Output the [X, Y] coordinate of the center of the cell containing the given text.  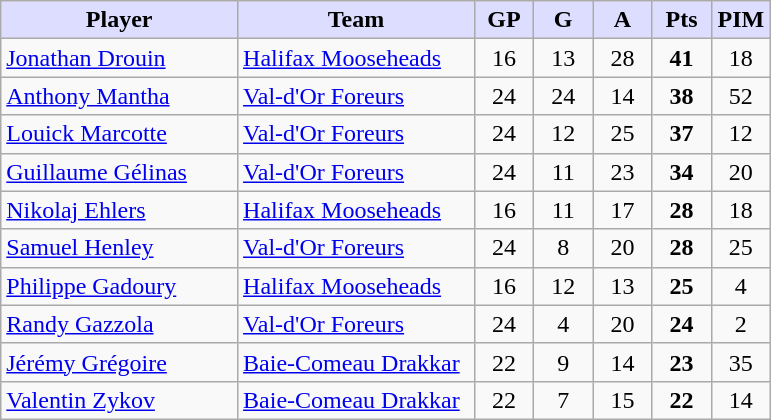
GP [504, 20]
Jérémy Grégoire [120, 362]
G [564, 20]
37 [682, 134]
Anthony Mantha [120, 96]
52 [740, 96]
35 [740, 362]
8 [564, 248]
9 [564, 362]
PIM [740, 20]
15 [622, 400]
A [622, 20]
Player [120, 20]
17 [622, 210]
Jonathan Drouin [120, 58]
38 [682, 96]
Guillaume Gélinas [120, 172]
Nikolaj Ehlers [120, 210]
Randy Gazzola [120, 324]
Louick Marcotte [120, 134]
Philippe Gadoury [120, 286]
41 [682, 58]
Pts [682, 20]
7 [564, 400]
Samuel Henley [120, 248]
Team [356, 20]
34 [682, 172]
Valentin Zykov [120, 400]
2 [740, 324]
